From the cell containing the given text, extract its center point as (X, Y) coordinate. 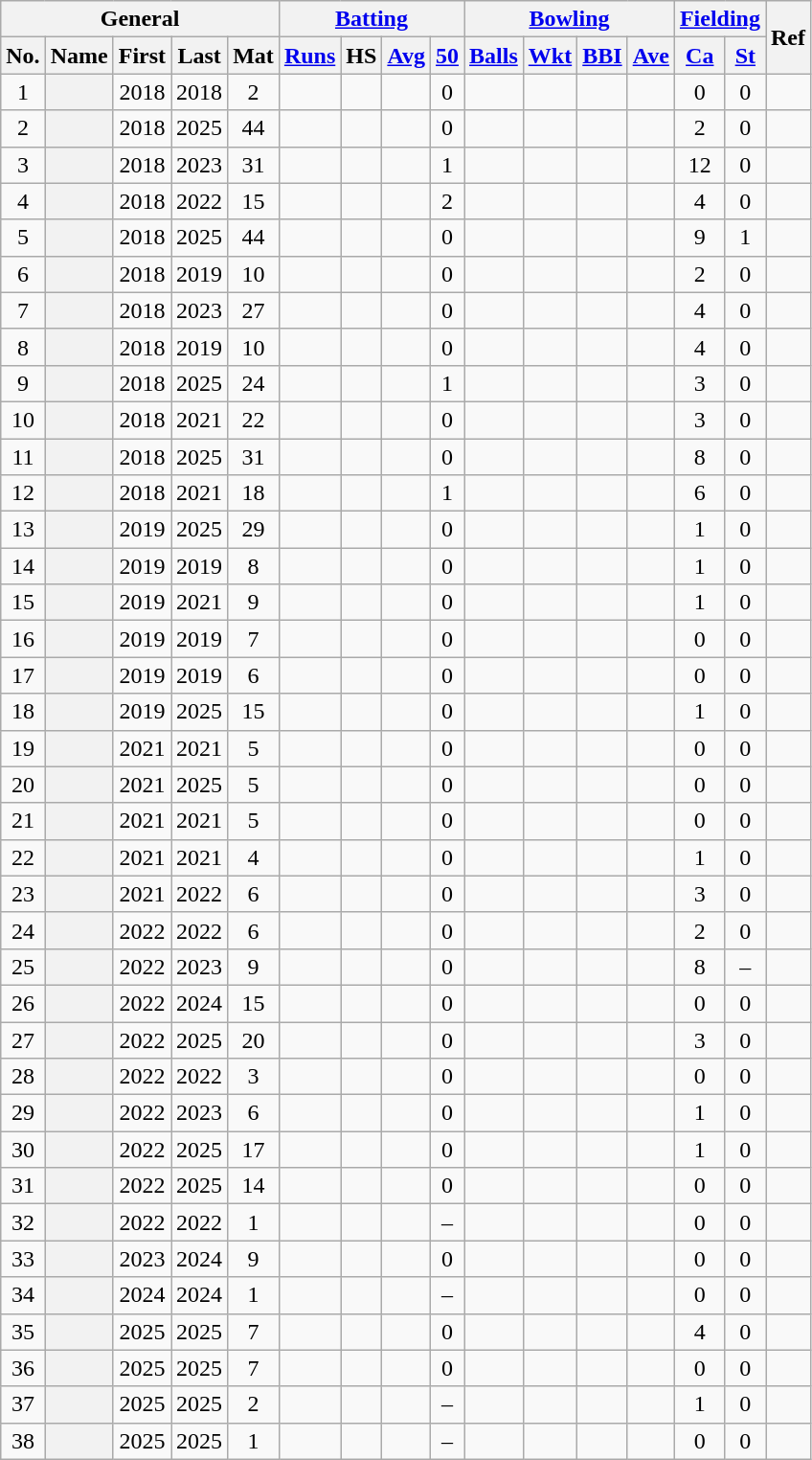
Avg (406, 56)
St (745, 56)
Name (79, 56)
First (142, 56)
No. (23, 56)
Mat (254, 56)
Runs (309, 56)
Fielding (720, 19)
19 (23, 748)
34 (23, 1295)
38 (23, 1441)
37 (23, 1404)
General (140, 19)
BBI (602, 56)
Wkt (550, 56)
Last (199, 56)
28 (23, 1077)
13 (23, 530)
30 (23, 1150)
Ref (789, 37)
33 (23, 1259)
35 (23, 1332)
26 (23, 1003)
Ave (651, 56)
21 (23, 821)
36 (23, 1368)
HS (362, 56)
Ca (699, 56)
32 (23, 1222)
Bowling (570, 19)
23 (23, 894)
50 (446, 56)
Balls (494, 56)
11 (23, 457)
16 (23, 639)
Batting (372, 19)
25 (23, 967)
